From the cell containing the given text, extract its center point as [x, y] coordinate. 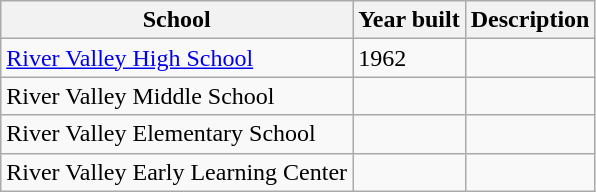
School [177, 20]
River Valley High School [177, 58]
1962 [410, 58]
Year built [410, 20]
River Valley Elementary School [177, 134]
River Valley Middle School [177, 96]
Description [530, 20]
River Valley Early Learning Center [177, 172]
